Capture the cell that displays the provided text and extract its (X, Y) central coordinate. 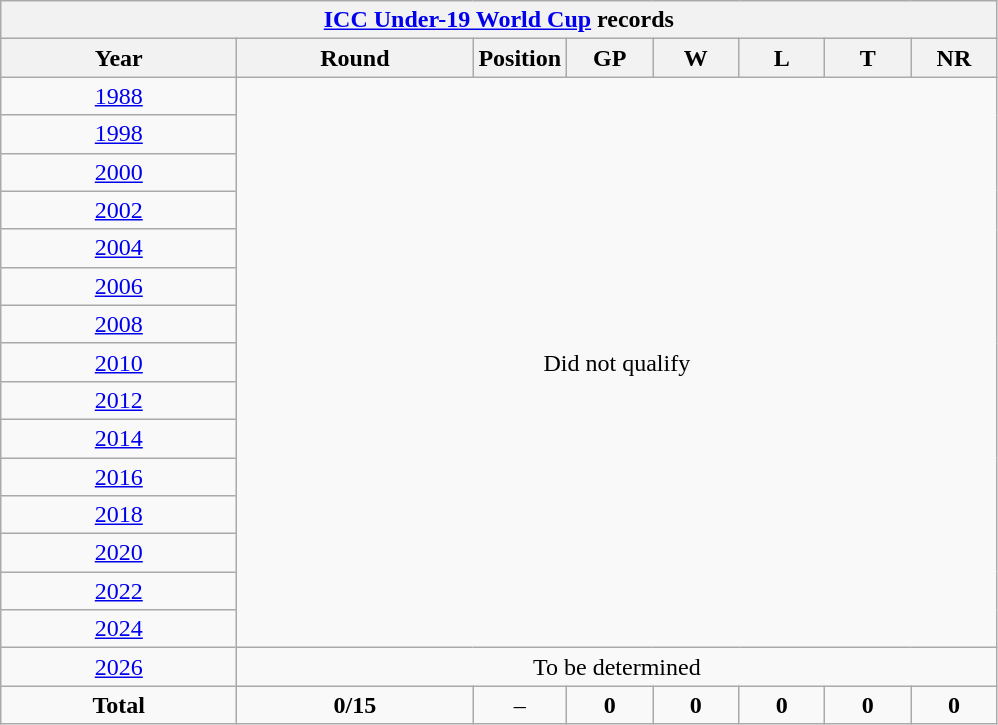
2012 (119, 400)
2018 (119, 515)
GP (610, 58)
2024 (119, 629)
2006 (119, 286)
NR (954, 58)
– (520, 705)
1988 (119, 96)
W (696, 58)
Position (520, 58)
2008 (119, 324)
Year (119, 58)
1998 (119, 134)
2000 (119, 172)
T (868, 58)
ICC Under-19 World Cup records (499, 20)
2016 (119, 477)
2026 (119, 667)
Total (119, 705)
Did not qualify (617, 362)
2014 (119, 438)
2022 (119, 591)
2010 (119, 362)
0/15 (355, 705)
L (782, 58)
2020 (119, 553)
2004 (119, 248)
2002 (119, 210)
To be determined (617, 667)
Round (355, 58)
